Return [x, y] of the center of cell containing provided text 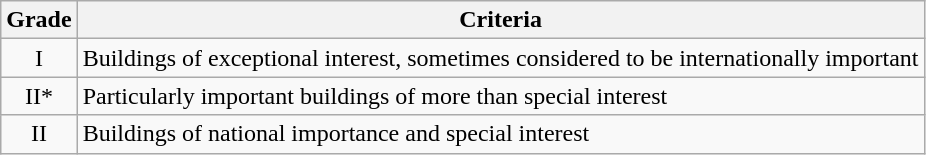
II [39, 134]
Buildings of exceptional interest, sometimes considered to be internationally important [500, 58]
Particularly important buildings of more than special interest [500, 96]
Grade [39, 20]
II* [39, 96]
I [39, 58]
Buildings of national importance and special interest [500, 134]
Criteria [500, 20]
